For the text-containing cell, return its midpoint in [x, y] coordinate format. 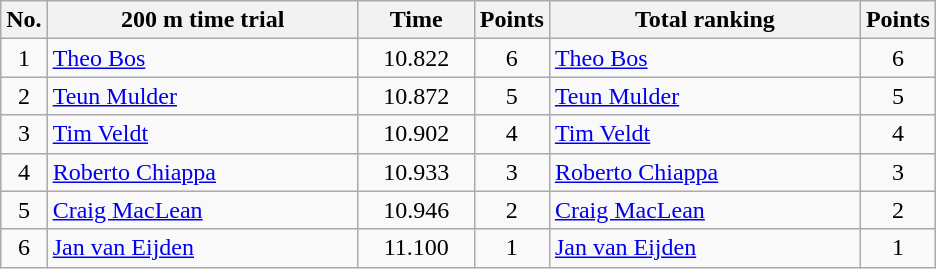
10.933 [416, 172]
200 m time trial [202, 20]
10.946 [416, 210]
11.100 [416, 248]
Time [416, 20]
Total ranking [704, 20]
No. [24, 20]
10.872 [416, 96]
10.822 [416, 58]
10.902 [416, 134]
